Find where the given text appears and provide that cell's center as (x, y) coordinate. 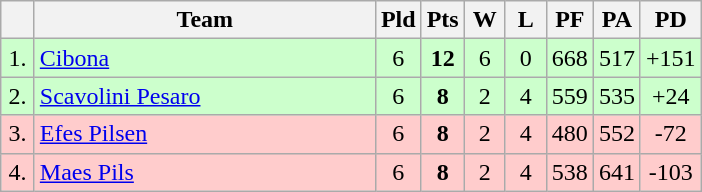
Maes Pils (204, 172)
Team (204, 20)
W (484, 20)
-72 (670, 134)
2. (18, 96)
668 (570, 58)
517 (616, 58)
PD (670, 20)
PA (616, 20)
535 (616, 96)
+24 (670, 96)
12 (442, 58)
Efes Pilsen (204, 134)
641 (616, 172)
480 (570, 134)
PF (570, 20)
Pld (398, 20)
0 (526, 58)
Cibona (204, 58)
552 (616, 134)
1. (18, 58)
538 (570, 172)
-103 (670, 172)
4. (18, 172)
+151 (670, 58)
L (526, 20)
Pts (442, 20)
559 (570, 96)
Scavolini Pesaro (204, 96)
3. (18, 134)
